Find where the given text appears and provide that cell's center as [X, Y] coordinate. 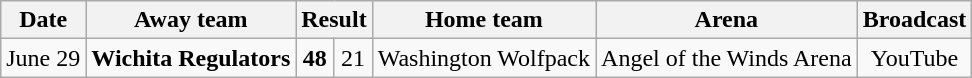
48 [315, 58]
Home team [484, 20]
YouTube [914, 58]
June 29 [44, 58]
Angel of the Winds Arena [727, 58]
Broadcast [914, 20]
Wichita Regulators [191, 58]
Arena [727, 20]
Away team [191, 20]
Washington Wolfpack [484, 58]
21 [353, 58]
Result [334, 20]
Date [44, 20]
